Pinpoint the cell where the given text exists, returning its [X, Y] midpoint coordinate. 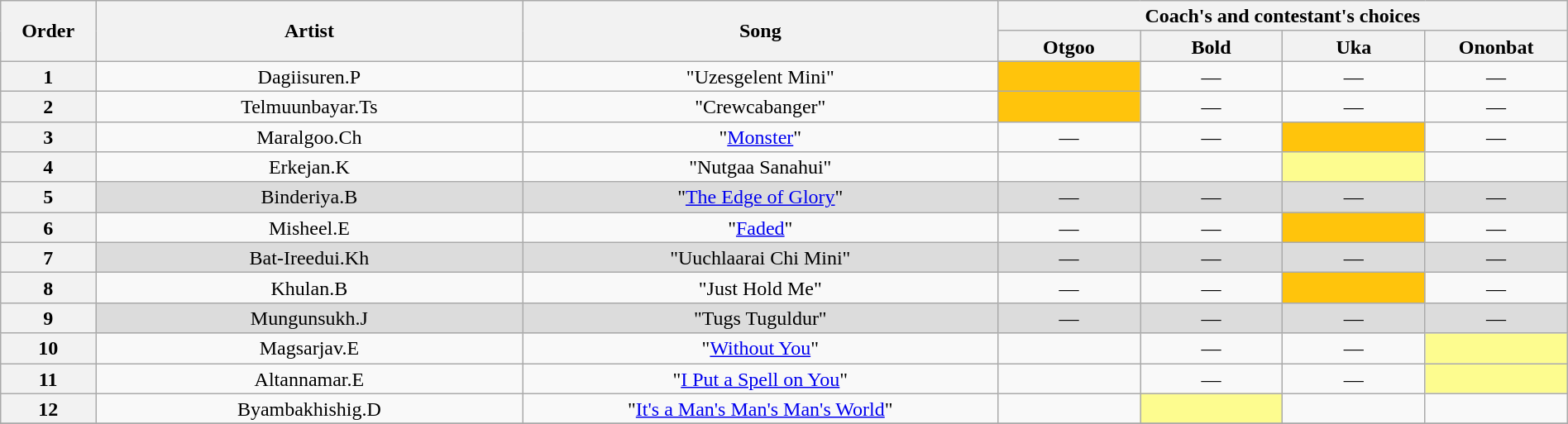
Khulan.B [309, 288]
"I Put a Spell on You" [760, 379]
"Uuchlaarai Chi Mini" [760, 258]
Otgoo [1068, 46]
10 [48, 349]
6 [48, 228]
Altannamar.E [309, 379]
"Without You" [760, 349]
11 [48, 379]
"Monster" [760, 137]
Mungunsukh.J [309, 317]
"Nutgaa Sanahui" [760, 167]
"Faded" [760, 228]
8 [48, 288]
Artist [309, 31]
9 [48, 317]
Telmuunbayar.Ts [309, 106]
Song [760, 31]
Coach's and contestant's choices [1282, 17]
3 [48, 137]
Ononbat [1496, 46]
2 [48, 106]
Bat-Ireedui.Kh [309, 258]
4 [48, 167]
Bold [1212, 46]
Binderiya.B [309, 197]
"Just Hold Me" [760, 288]
"Tugs Tuguldur" [760, 317]
Dagiisuren.P [309, 76]
5 [48, 197]
Uka [1354, 46]
"Crewcabanger" [760, 106]
Magsarjav.E [309, 349]
Erkejan.K [309, 167]
Byambakhishig.D [309, 408]
7 [48, 258]
12 [48, 408]
1 [48, 76]
"Uzesgelent Mini" [760, 76]
Maralgoo.Ch [309, 137]
Order [48, 31]
"The Edge of Glory" [760, 197]
"It's a Man's Man's Man's World" [760, 408]
Misheel.E [309, 228]
